Detect which cell encompasses the target text, then output its (X, Y) center coordinate. 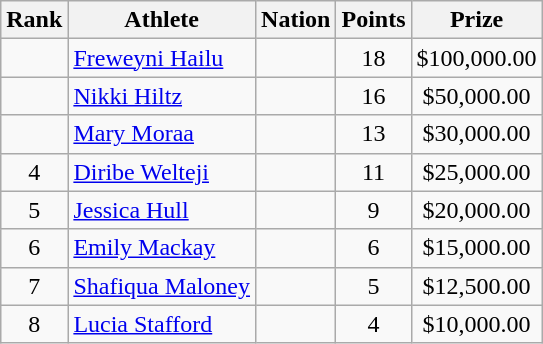
18 (374, 58)
$10,000.00 (476, 324)
Nikki Hiltz (162, 96)
Shafiqua Maloney (162, 286)
$15,000.00 (476, 248)
$100,000.00 (476, 58)
Emily Mackay (162, 248)
Points (374, 20)
Mary Moraa (162, 134)
11 (374, 172)
Nation (296, 20)
Lucia Stafford (162, 324)
Athlete (162, 20)
$25,000.00 (476, 172)
9 (374, 210)
Freweyni Hailu (162, 58)
$50,000.00 (476, 96)
16 (374, 96)
Diribe Welteji (162, 172)
Rank (34, 20)
8 (34, 324)
Jessica Hull (162, 210)
Prize (476, 20)
$12,500.00 (476, 286)
$30,000.00 (476, 134)
$20,000.00 (476, 210)
7 (34, 286)
13 (374, 134)
